Search for the cell housing the specified text and yield its [x, y] center coordinate. 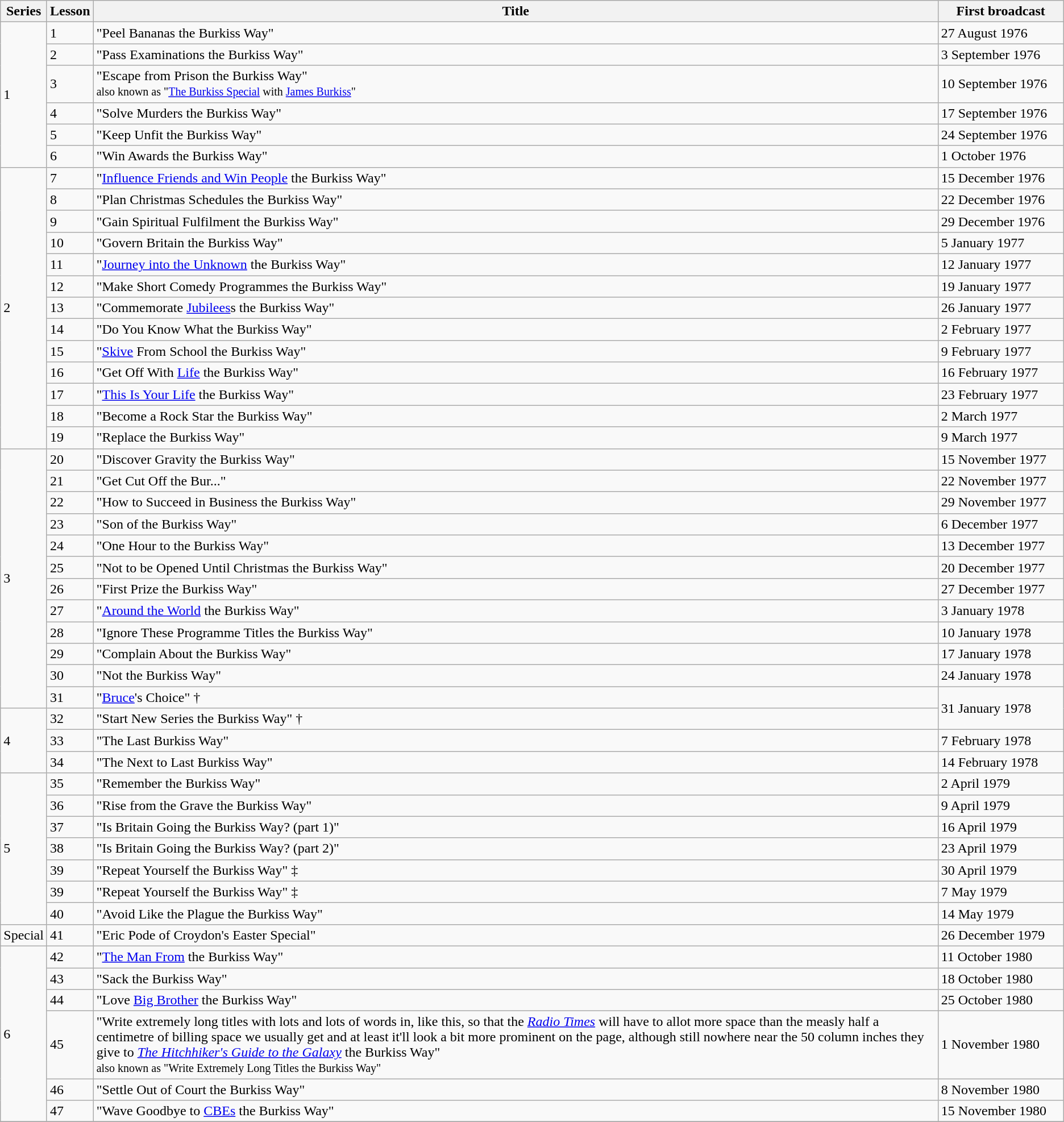
47 [70, 1111]
7 [70, 178]
7 February 1978 [1000, 741]
28 [70, 633]
"Remember the Burkiss Way" [516, 784]
25 October 1980 [1000, 1000]
43 [70, 978]
17 January 1978 [1000, 654]
7 May 1979 [1000, 892]
First broadcast [1000, 11]
2 March 1977 [1000, 416]
15 December 1976 [1000, 178]
23 February 1977 [1000, 394]
8 [70, 200]
37 [70, 827]
20 December 1977 [1000, 567]
"Plan Christmas Schedules the Burkiss Way" [516, 200]
45 [70, 1045]
26 January 1977 [1000, 308]
42 [70, 957]
"Govern Britain the Burkiss Way" [516, 243]
20 [70, 459]
"This Is Your Life the Burkiss Way" [516, 394]
13 December 1977 [1000, 546]
14 May 1979 [1000, 913]
"Replace the Burkiss Way" [516, 438]
"Do You Know What the Burkiss Way" [516, 330]
15 November 1977 [1000, 459]
12 January 1977 [1000, 264]
"Not to be Opened Until Christmas the Burkiss Way" [516, 567]
24 January 1978 [1000, 676]
22 November 1977 [1000, 481]
Lesson [70, 11]
40 [70, 913]
9 March 1977 [1000, 438]
16 April 1979 [1000, 827]
"Win Awards the Burkiss Way" [516, 156]
24 [70, 546]
"Not the Burkiss Way" [516, 676]
3 January 1978 [1000, 610]
29 November 1977 [1000, 502]
"Avoid Like the Plague the Burkiss Way" [516, 913]
29 December 1976 [1000, 221]
10 [70, 243]
30 [70, 676]
10 January 1978 [1000, 633]
11 [70, 264]
"How to Succeed in Business the Burkiss Way" [516, 502]
9 April 1979 [1000, 805]
"Keep Unfit the Burkiss Way" [516, 135]
"Escape from Prison the Burkiss Way"also known as "The Burkiss Special with James Burkiss" [516, 84]
"Is Britain Going the Burkiss Way? (part 1)" [516, 827]
12 [70, 286]
32 [70, 719]
"Settle Out of Court the Burkiss Way" [516, 1090]
1 November 1980 [1000, 1045]
27 [70, 610]
2 February 1977 [1000, 330]
10 September 1976 [1000, 84]
"Make Short Comedy Programmes the Burkiss Way" [516, 286]
16 [70, 373]
38 [70, 849]
"The Man From the Burkiss Way" [516, 957]
33 [70, 741]
24 September 1976 [1000, 135]
23 [70, 524]
17 September 1976 [1000, 113]
"One Hour to the Burkiss Way" [516, 546]
9 [70, 221]
2 April 1979 [1000, 784]
15 November 1980 [1000, 1111]
"Is Britain Going the Burkiss Way? (part 2)" [516, 849]
16 February 1977 [1000, 373]
35 [70, 784]
"Wave Goodbye to CBEs the Burkiss Way" [516, 1111]
18 [70, 416]
21 [70, 481]
Title [516, 11]
"Start New Series the Burkiss Way" † [516, 719]
"The Next to Last Burkiss Way" [516, 762]
"Complain About the Burkiss Way" [516, 654]
"Eric Pode of Croydon's Easter Special" [516, 935]
"Become a Rock Star the Burkiss Way" [516, 416]
"Son of the Burkiss Way" [516, 524]
"Solve Murders the Burkiss Way" [516, 113]
31 [70, 697]
46 [70, 1090]
"Skive From School the Burkiss Way" [516, 351]
"Discover Gravity the Burkiss Way" [516, 459]
"Journey into the Unknown the Burkiss Way" [516, 264]
"Influence Friends and Win People the Burkiss Way" [516, 178]
25 [70, 567]
"Rise from the Grave the Burkiss Way" [516, 805]
"Love Big Brother the Burkiss Way" [516, 1000]
"Sack the Burkiss Way" [516, 978]
Special [24, 935]
8 November 1980 [1000, 1090]
30 April 1979 [1000, 870]
"Gain Spiritual Fulfilment the Burkiss Way" [516, 221]
13 [70, 308]
"Peel Bananas the Burkiss Way" [516, 33]
26 December 1979 [1000, 935]
14 [70, 330]
"Get Off With Life the Burkiss Way" [516, 373]
"Ignore These Programme Titles the Burkiss Way" [516, 633]
"Get Cut Off the Bur..." [516, 481]
"First Prize the Burkiss Way" [516, 589]
"Around the World the Burkiss Way" [516, 610]
3 September 1976 [1000, 55]
14 February 1978 [1000, 762]
"Commemorate Jubileess the Burkiss Way" [516, 308]
44 [70, 1000]
27 August 1976 [1000, 33]
22 [70, 502]
41 [70, 935]
36 [70, 805]
"Bruce's Choice" † [516, 697]
15 [70, 351]
6 December 1977 [1000, 524]
11 October 1980 [1000, 957]
19 [70, 438]
26 [70, 589]
27 December 1977 [1000, 589]
9 February 1977 [1000, 351]
"Pass Examinations the Burkiss Way" [516, 55]
22 December 1976 [1000, 200]
"The Last Burkiss Way" [516, 741]
Series [24, 11]
29 [70, 654]
34 [70, 762]
31 January 1978 [1000, 708]
19 January 1977 [1000, 286]
18 October 1980 [1000, 978]
23 April 1979 [1000, 849]
17 [70, 394]
1 October 1976 [1000, 156]
5 January 1977 [1000, 243]
